Detect which cell encompasses the target text, then output its [x, y] center coordinate. 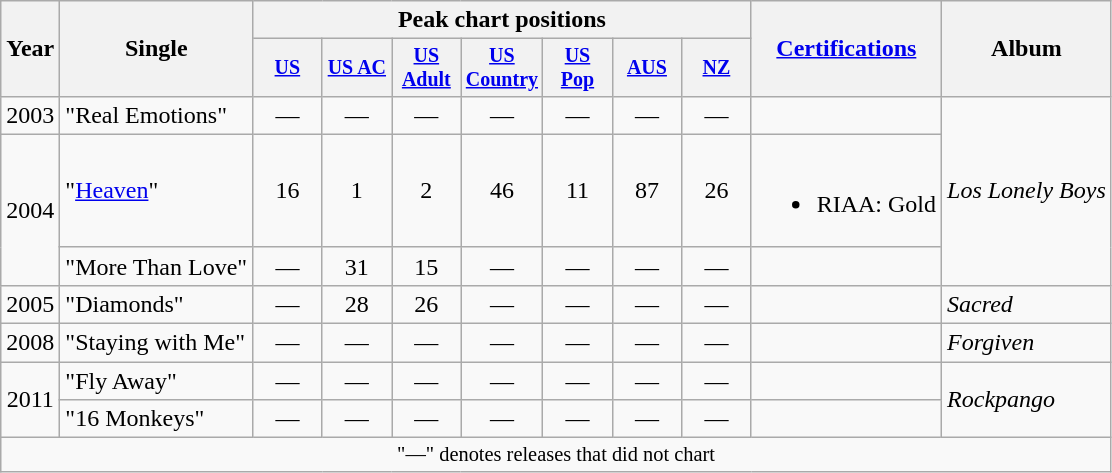
Sacred [1027, 304]
"16 Monkeys" [156, 419]
Single [156, 49]
46 [502, 190]
US Country [502, 68]
2011 [30, 400]
US AC [356, 68]
US [288, 68]
15 [426, 266]
2005 [30, 304]
Peak chart positions [502, 20]
"Real Emotions" [156, 115]
USPop [578, 68]
US Adult [426, 68]
NZ [716, 68]
"Staying with Me" [156, 343]
Forgiven [1027, 343]
"—" denotes releases that did not chart [556, 455]
1 [356, 190]
2 [426, 190]
87 [646, 190]
2004 [30, 210]
RIAA: Gold [846, 190]
31 [356, 266]
"Fly Away" [156, 381]
AUS [646, 68]
28 [356, 304]
Rockpango [1027, 400]
"Diamonds" [156, 304]
Album [1027, 49]
Year [30, 49]
16 [288, 190]
Los Lonely Boys [1027, 190]
Certifications [846, 49]
2003 [30, 115]
"Heaven" [156, 190]
"More Than Love" [156, 266]
2008 [30, 343]
11 [578, 190]
